Extract the (x, y) coordinate from the center of the cell holding the provided text.  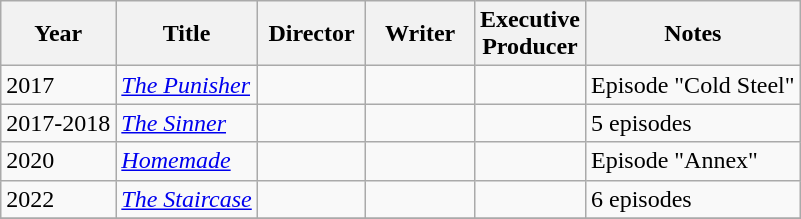
Homemade (186, 161)
6 episodes (692, 199)
Writer (420, 34)
2017-2018 (58, 123)
Notes (692, 34)
The Punisher (186, 85)
Title (186, 34)
Episode "Cold Steel" (692, 85)
Director (312, 34)
ExecutiveProducer (530, 34)
5 episodes (692, 123)
2022 (58, 199)
Year (58, 34)
The Staircase (186, 199)
Episode "Annex" (692, 161)
2017 (58, 85)
2020 (58, 161)
The Sinner (186, 123)
